Return [x, y] of the center of cell containing provided text 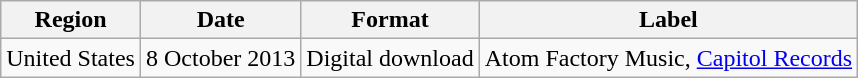
United States [71, 58]
Region [71, 20]
Format [390, 20]
Date [220, 20]
8 October 2013 [220, 58]
Atom Factory Music, Capitol Records [668, 58]
Digital download [390, 58]
Label [668, 20]
